Scan for the cell matching the given text and deliver its (x, y) coordinate at center. 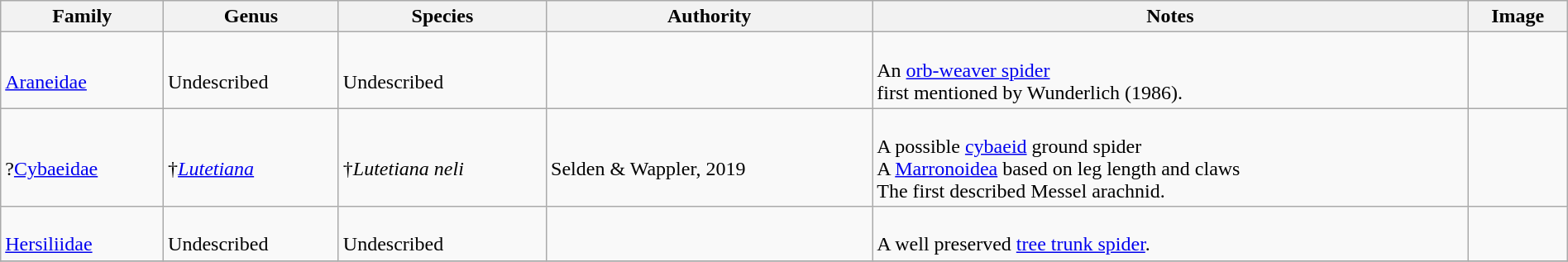
Notes (1170, 17)
Image (1518, 17)
A well preserved tree trunk spider. (1170, 233)
Species (442, 17)
†Lutetiana (251, 157)
Authority (710, 17)
A possible cybaeid ground spider A Marronoidea based on leg length and clawsThe first described Messel arachnid. (1170, 157)
Hersiliidae (83, 233)
Family (83, 17)
Selden & Wappler, 2019 (710, 157)
An orb-weaver spider first mentioned by Wunderlich (1986). (1170, 70)
†Lutetiana neli (442, 157)
Genus (251, 17)
?Cybaeidae (83, 157)
Araneidae (83, 70)
